Scan for the cell matching the given text and deliver its [x, y] coordinate at center. 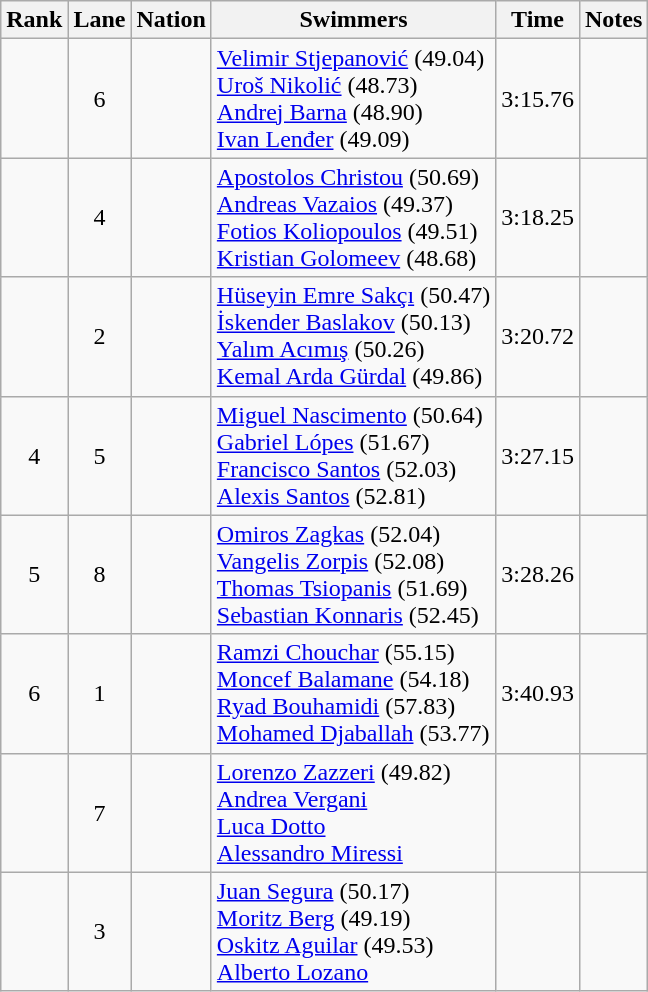
3 [100, 932]
8 [100, 574]
Omiros Zagkas (52.04)Vangelis Zorpis (52.08)Thomas Tsiopanis (51.69)Sebastian Konnaris (52.45) [353, 574]
Time [538, 20]
Swimmers [353, 20]
Miguel Nascimento (50.64)Gabriel Lópes (51.67)Francisco Santos (52.03)Alexis Santos (52.81) [353, 456]
3:28.26 [538, 574]
3:27.15 [538, 456]
Lorenzo Zazzeri (49.82)Andrea VerganiLuca DottoAlessandro Miressi [353, 812]
Rank [34, 20]
3:20.72 [538, 336]
Apostolos Christou (50.69)Andreas Vazaios (49.37)Fotios Koliopoulos (49.51)Kristian Golomeev (48.68) [353, 218]
Lane [100, 20]
3:15.76 [538, 98]
7 [100, 812]
Velimir Stjepanović (49.04)Uroš Nikolić (48.73)Andrej Barna (48.90)Ivan Lenđer (49.09) [353, 98]
Ramzi Chouchar (55.15)Moncef Balamane (54.18)Ryad Bouhamidi (57.83)Mohamed Djaballah (53.77) [353, 694]
Notes [613, 20]
Juan Segura (50.17)Moritz Berg (49.19)Oskitz Aguilar (49.53)Alberto Lozano [353, 932]
3:40.93 [538, 694]
Nation [171, 20]
Hüseyin Emre Sakçı (50.47)İskender Baslakov (50.13)Yalım Acımış (50.26)Kemal Arda Gürdal (49.86) [353, 336]
2 [100, 336]
1 [100, 694]
3:18.25 [538, 218]
